Detect which cell encompasses the target text, then output its [x, y] center coordinate. 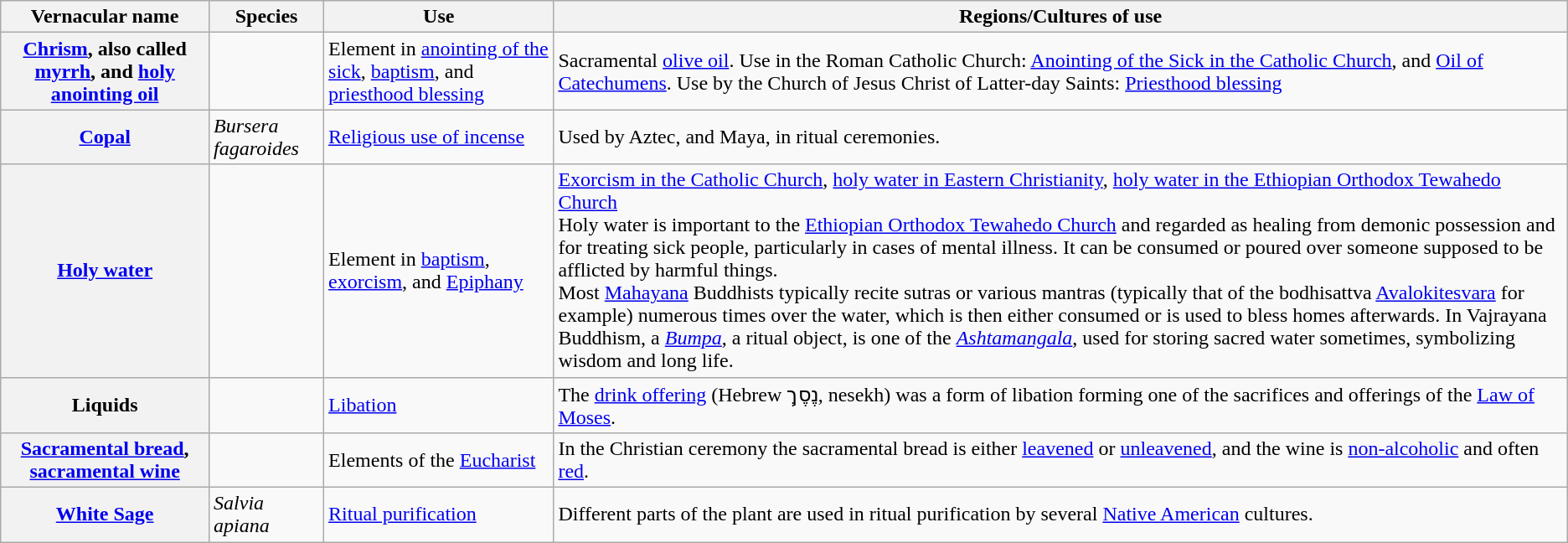
Different parts of the plant are used in ritual purification by several Native American cultures. [1060, 515]
Elements of the Eucharist [439, 461]
Holy water [106, 271]
Used by Aztec, and Maya, in ritual ceremonies. [1060, 137]
White Sage [106, 515]
Religious use of incense [439, 137]
Libation [439, 406]
Bursera fagaroides [266, 137]
Sacramental bread, sacramental wine [106, 461]
Chrism, also called myrrh, and holy anointing oil [106, 71]
Use [439, 17]
Element in baptism, exorcism, and Epiphany [439, 271]
Salvia apiana [266, 515]
Species [266, 17]
Liquids [106, 406]
Regions/Cultures of use [1060, 17]
Ritual purification [439, 515]
In the Christian ceremony the sacramental bread is either leavened or unleavened, and the wine is non-alcoholic and often red. [1060, 461]
The drink offering (Hebrew ְנֶסֶך, nesekh) was a form of libation forming one of the sacrifices and offerings of the Law of Moses. [1060, 406]
Vernacular name [106, 17]
Copal [106, 137]
Element in anointing of the sick, baptism, and priesthood blessing [439, 71]
